For the text-containing cell, return its midpoint in [x, y] coordinate format. 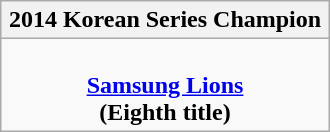
2014 Korean Series Champion [165, 20]
Samsung Lions(Eighth title) [165, 85]
